Scan for the cell matching the given text and deliver its (x, y) coordinate at center. 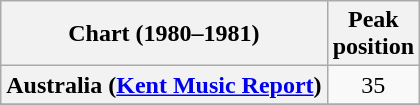
Australia (Kent Music Report) (164, 85)
Peak position (373, 34)
35 (373, 85)
Chart (1980–1981) (164, 34)
